Capture the cell that displays the provided text and extract its [x, y] central coordinate. 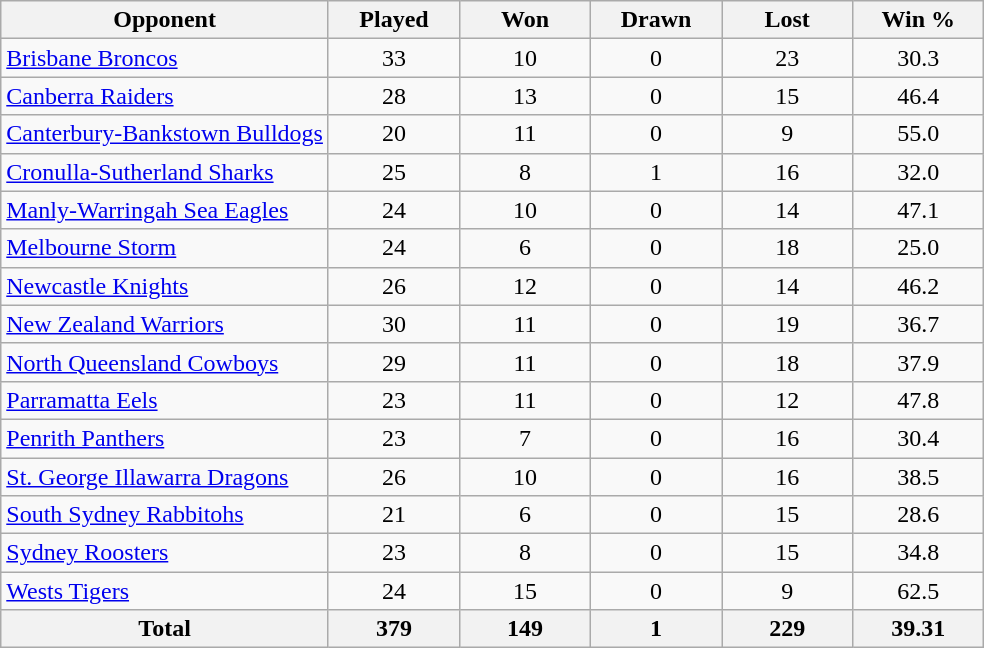
34.8 [918, 553]
Penrith Panthers [165, 438]
30 [394, 324]
New Zealand Warriors [165, 324]
20 [394, 134]
62.5 [918, 591]
Wests Tigers [165, 591]
33 [394, 58]
30.3 [918, 58]
7 [526, 438]
149 [526, 629]
Won [526, 20]
Canterbury-Bankstown Bulldogs [165, 134]
Win % [918, 20]
46.4 [918, 96]
Drawn [656, 20]
Played [394, 20]
25 [394, 172]
28.6 [918, 515]
38.5 [918, 477]
37.9 [918, 362]
Sydney Roosters [165, 553]
Lost [788, 20]
19 [788, 324]
Opponent [165, 20]
29 [394, 362]
Parramatta Eels [165, 400]
Brisbane Broncos [165, 58]
47.1 [918, 210]
28 [394, 96]
39.31 [918, 629]
South Sydney Rabbitohs [165, 515]
Manly-Warringah Sea Eagles [165, 210]
379 [394, 629]
St. George Illawarra Dragons [165, 477]
55.0 [918, 134]
Canberra Raiders [165, 96]
North Queensland Cowboys [165, 362]
25.0 [918, 248]
21 [394, 515]
46.2 [918, 286]
Total [165, 629]
13 [526, 96]
30.4 [918, 438]
229 [788, 629]
Newcastle Knights [165, 286]
47.8 [918, 400]
32.0 [918, 172]
Melbourne Storm [165, 248]
36.7 [918, 324]
Cronulla-Sutherland Sharks [165, 172]
